Scan for the cell matching the given text and deliver its (X, Y) coordinate at center. 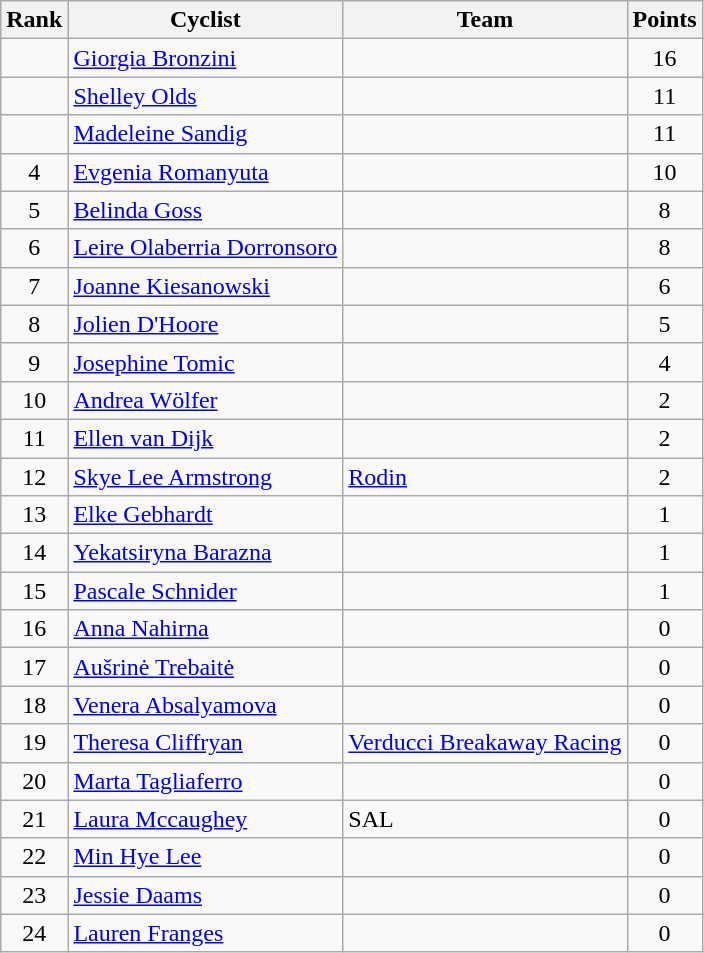
15 (34, 591)
Rank (34, 20)
Lauren Franges (206, 933)
Elke Gebhardt (206, 515)
Min Hye Lee (206, 857)
18 (34, 705)
Belinda Goss (206, 210)
Skye Lee Armstrong (206, 477)
Laura Mccaughey (206, 819)
12 (34, 477)
Jolien D'Hoore (206, 324)
Anna Nahirna (206, 629)
Joanne Kiesanowski (206, 286)
SAL (485, 819)
Yekatsiryna Barazna (206, 553)
Pascale Schnider (206, 591)
23 (34, 895)
7 (34, 286)
Venera Absalyamova (206, 705)
24 (34, 933)
Verducci Breakaway Racing (485, 743)
20 (34, 781)
Cyclist (206, 20)
Evgenia Romanyuta (206, 172)
Ellen van Dijk (206, 438)
Madeleine Sandig (206, 134)
Theresa Cliffryan (206, 743)
13 (34, 515)
9 (34, 362)
Marta Tagliaferro (206, 781)
Rodin (485, 477)
Team (485, 20)
21 (34, 819)
Josephine Tomic (206, 362)
Leire Olaberria Dorronsoro (206, 248)
Giorgia Bronzini (206, 58)
Shelley Olds (206, 96)
17 (34, 667)
22 (34, 857)
Jessie Daams (206, 895)
Aušrinė Trebaitė (206, 667)
Andrea Wölfer (206, 400)
Points (664, 20)
19 (34, 743)
14 (34, 553)
